Scan for the cell matching the given text and deliver its (x, y) coordinate at center. 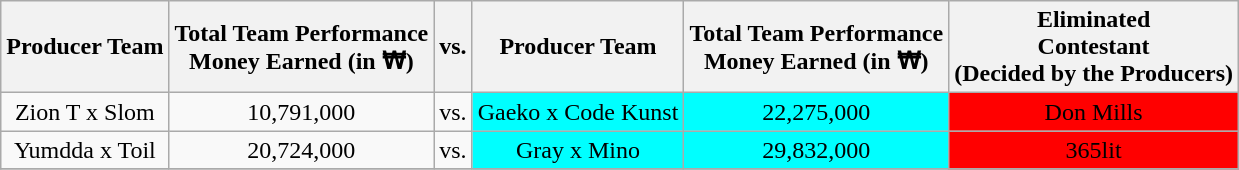
EliminatedContestant (Decided by the Producers) (1094, 47)
Gaeko x Code Kunst (578, 112)
Yumdda x Toil (85, 150)
20,724,000 (302, 150)
Don Mills (1094, 112)
10,791,000 (302, 112)
22,275,000 (816, 112)
Gray x Mino (578, 150)
29,832,000 (816, 150)
Zion T x Slom (85, 112)
365lit (1094, 150)
